From the cell containing the given text, extract its center point as (x, y) coordinate. 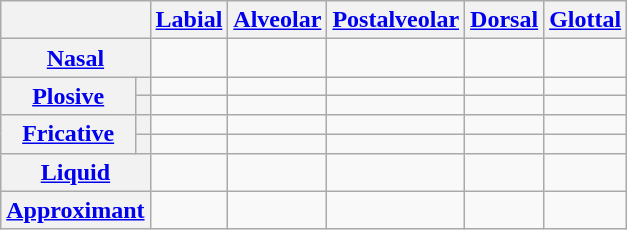
Approximant (76, 210)
Postalveolar (396, 20)
Labial (189, 20)
Alveolar (278, 20)
Fricative (68, 134)
Glottal (586, 20)
Plosive (68, 96)
Liquid (76, 172)
Dorsal (504, 20)
Nasal (76, 58)
